Return the [X, Y] coordinate for the center point of the cell that contains the specified text.  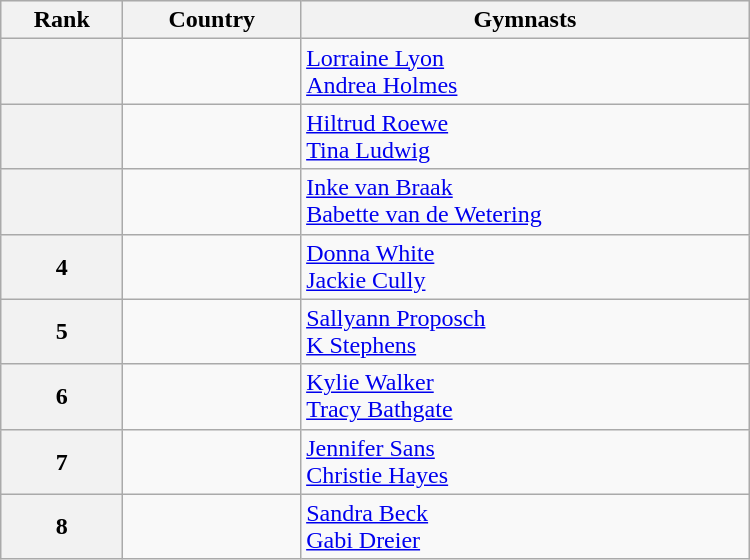
8 [62, 526]
Donna White Jackie Cully [526, 266]
Hiltrud Roewe Tina Ludwig [526, 136]
Rank [62, 20]
Sandra Beck Gabi Dreier [526, 526]
Country [212, 20]
6 [62, 396]
Gymnasts [526, 20]
7 [62, 462]
5 [62, 332]
Jennifer Sans Christie Hayes [526, 462]
Kylie Walker Tracy Bathgate [526, 396]
Inke van Braak Babette van de Wetering [526, 202]
4 [62, 266]
Sallyann Proposch K Stephens [526, 332]
Lorraine Lyon Andrea Holmes [526, 72]
